Identify which cell holds the provided text, then report its [x, y] central coordinate. 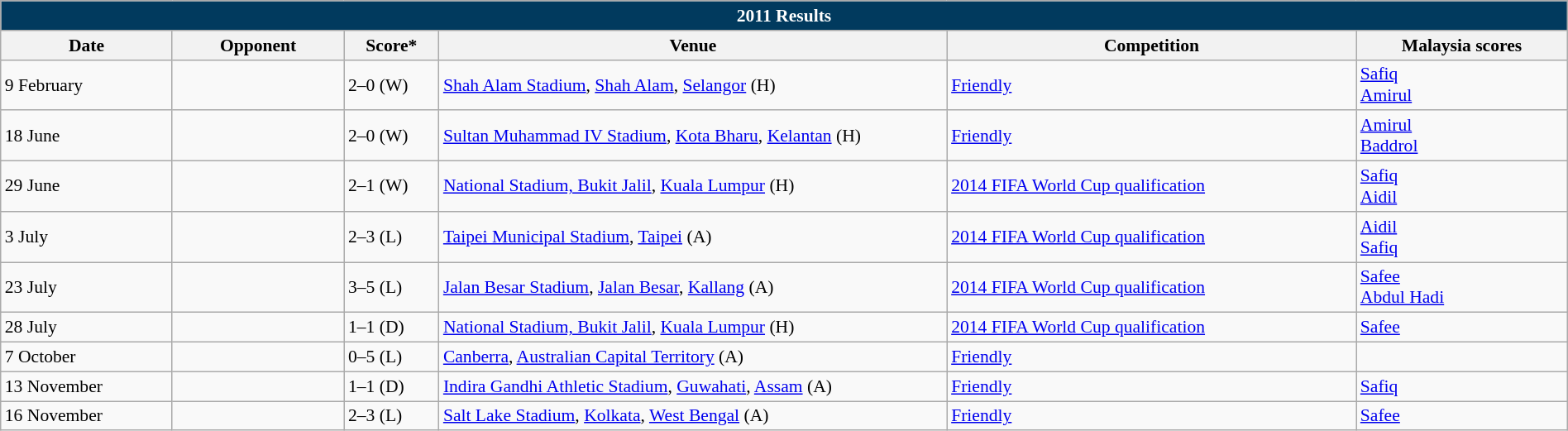
18 June [87, 136]
23 July [87, 288]
16 November [87, 416]
Safee Abdul Hadi [1462, 288]
Indira Gandhi Athletic Stadium, Guwahati, Assam (A) [693, 386]
Taipei Municipal Stadium, Taipei (A) [693, 237]
2–1 (W) [392, 187]
Safiq Amirul [1462, 84]
2011 Results [784, 16]
Date [87, 45]
Aidil Safiq [1462, 237]
13 November [87, 386]
Jalan Besar Stadium, Jalan Besar, Kallang (A) [693, 288]
Malaysia scores [1462, 45]
Shah Alam Stadium, Shah Alam, Selangor (H) [693, 84]
Score* [392, 45]
9 February [87, 84]
28 July [87, 328]
Sultan Muhammad IV Stadium, Kota Bharu, Kelantan (H) [693, 136]
29 June [87, 187]
Opponent [258, 45]
7 October [87, 357]
3 July [87, 237]
Competition [1151, 45]
Venue [693, 45]
3–5 (L) [392, 288]
Salt Lake Stadium, Kolkata, West Bengal (A) [693, 416]
Canberra, Australian Capital Territory (A) [693, 357]
Safiq [1462, 386]
Amirul Baddrol [1462, 136]
Safiq Aidil [1462, 187]
0–5 (L) [392, 357]
